Extract the (x, y) coordinate from the center of the cell holding the provided text.  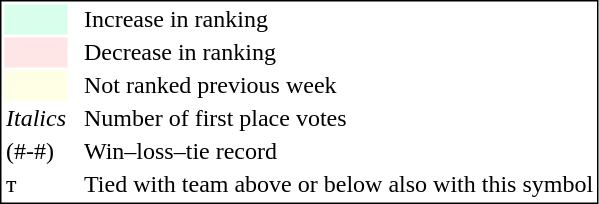
(#-#) (36, 151)
Italics (36, 119)
Decrease in ranking (338, 53)
Tied with team above or below also with this symbol (338, 185)
Win–loss–tie record (338, 151)
т (36, 185)
Number of first place votes (338, 119)
Increase in ranking (338, 19)
Not ranked previous week (338, 85)
